Return the (X, Y) coordinate for the center point of the cell that contains the specified text.  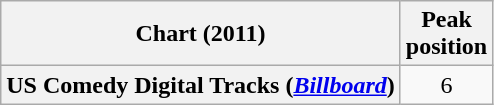
US Comedy Digital Tracks (Billboard) (201, 85)
Chart (2011) (201, 34)
6 (446, 85)
Peakposition (446, 34)
